Return (x, y) of the center of cell containing provided text 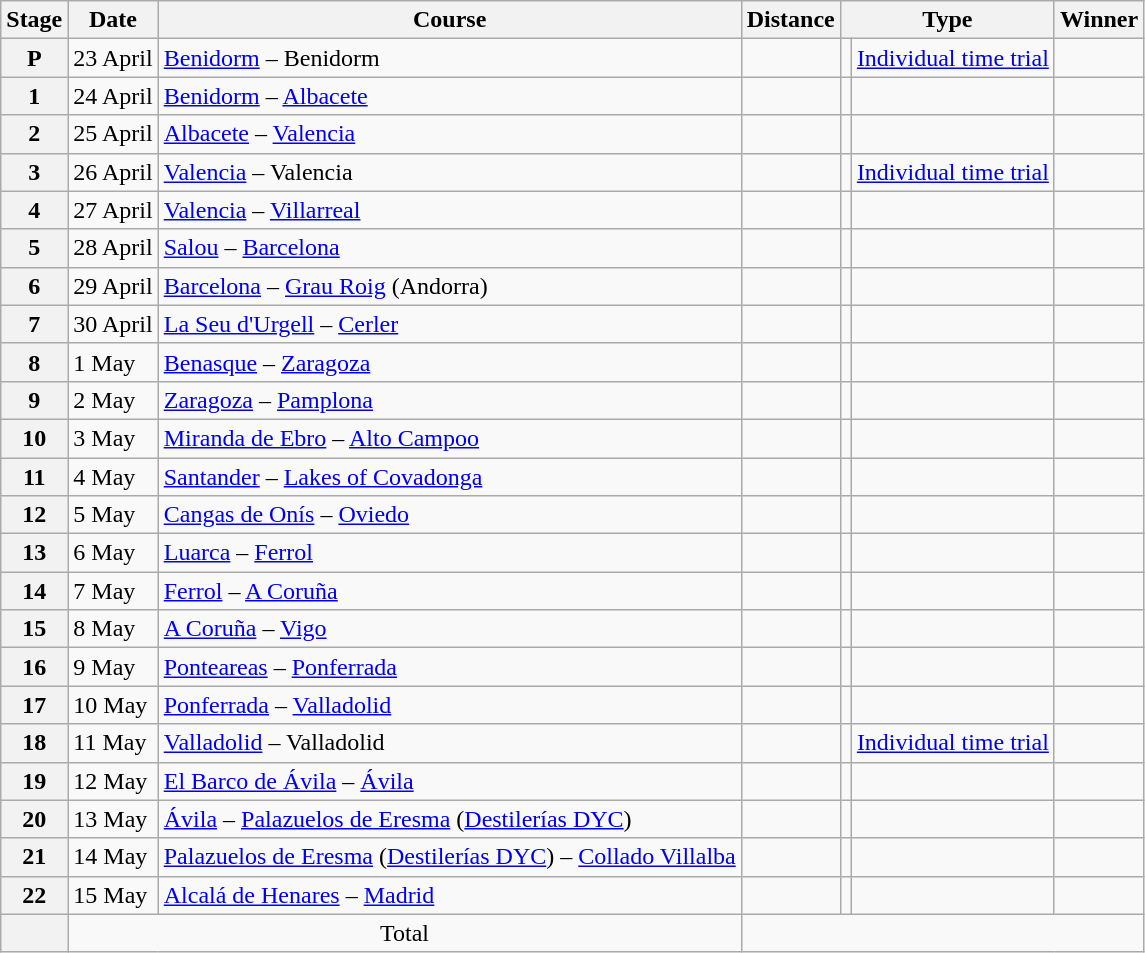
Ponferrada – Valladolid (450, 705)
Valencia – Villarreal (450, 210)
3 May (113, 438)
21 (34, 857)
12 May (113, 781)
Winner (1098, 20)
A Coruña – Vigo (450, 629)
9 May (113, 667)
Date (113, 20)
9 (34, 400)
Valladolid – Valladolid (450, 743)
3 (34, 172)
24 April (113, 96)
30 April (113, 324)
19 (34, 781)
23 April (113, 58)
12 (34, 515)
Luarca – Ferrol (450, 553)
Distance (790, 20)
Ponteareas – Ponferrada (450, 667)
1 May (113, 362)
Salou – Barcelona (450, 248)
Type (947, 20)
P (34, 58)
Valencia – Valencia (450, 172)
Total (404, 933)
Barcelona – Grau Roig (Andorra) (450, 286)
26 April (113, 172)
La Seu d'Urgell – Cerler (450, 324)
Benidorm – Benidorm (450, 58)
El Barco de Ávila – Ávila (450, 781)
13 May (113, 819)
4 (34, 210)
Ferrol – A Coruña (450, 591)
17 (34, 705)
7 (34, 324)
Miranda de Ebro – Alto Campoo (450, 438)
16 (34, 667)
2 (34, 134)
Ávila – Palazuelos de Eresma (Destilerías DYC) (450, 819)
5 May (113, 515)
8 May (113, 629)
Course (450, 20)
11 May (113, 743)
Santander – Lakes of Covadonga (450, 477)
Alcalá de Henares – Madrid (450, 895)
4 May (113, 477)
Stage (34, 20)
6 (34, 286)
Zaragoza – Pamplona (450, 400)
5 (34, 248)
7 May (113, 591)
Benasque – Zaragoza (450, 362)
15 (34, 629)
6 May (113, 553)
20 (34, 819)
28 April (113, 248)
11 (34, 477)
25 April (113, 134)
22 (34, 895)
15 May (113, 895)
Albacete – Valencia (450, 134)
Cangas de Onís – Oviedo (450, 515)
Palazuelos de Eresma (Destilerías DYC) – Collado Villalba (450, 857)
27 April (113, 210)
10 May (113, 705)
10 (34, 438)
29 April (113, 286)
13 (34, 553)
1 (34, 96)
14 (34, 591)
18 (34, 743)
8 (34, 362)
2 May (113, 400)
Benidorm – Albacete (450, 96)
14 May (113, 857)
